Identify which cell holds the provided text, then report its (X, Y) central coordinate. 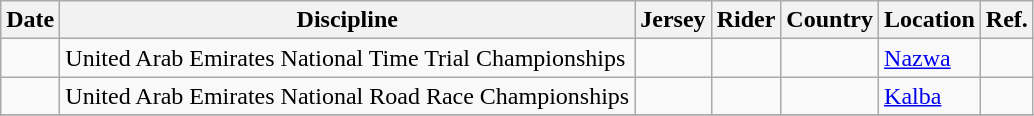
United Arab Emirates National Road Race Championships (348, 96)
Date (30, 20)
Nazwa (930, 58)
United Arab Emirates National Time Trial Championships (348, 58)
Rider (746, 20)
Location (930, 20)
Ref. (1006, 20)
Kalba (930, 96)
Discipline (348, 20)
Country (830, 20)
Jersey (673, 20)
